Extract the [X, Y] coordinate from the center of the cell holding the provided text.  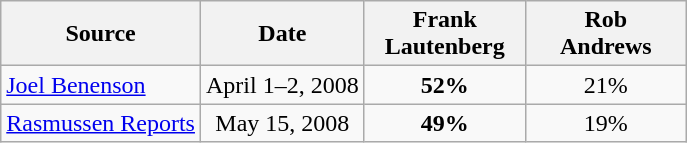
April 1–2, 2008 [282, 85]
Rasmussen Reports [101, 123]
RobAndrews [606, 34]
52% [444, 85]
Joel Benenson [101, 85]
19% [606, 123]
21% [606, 85]
Source [101, 34]
49% [444, 123]
FrankLautenberg [444, 34]
May 15, 2008 [282, 123]
Date [282, 34]
